Capture the cell that displays the provided text and extract its [X, Y] central coordinate. 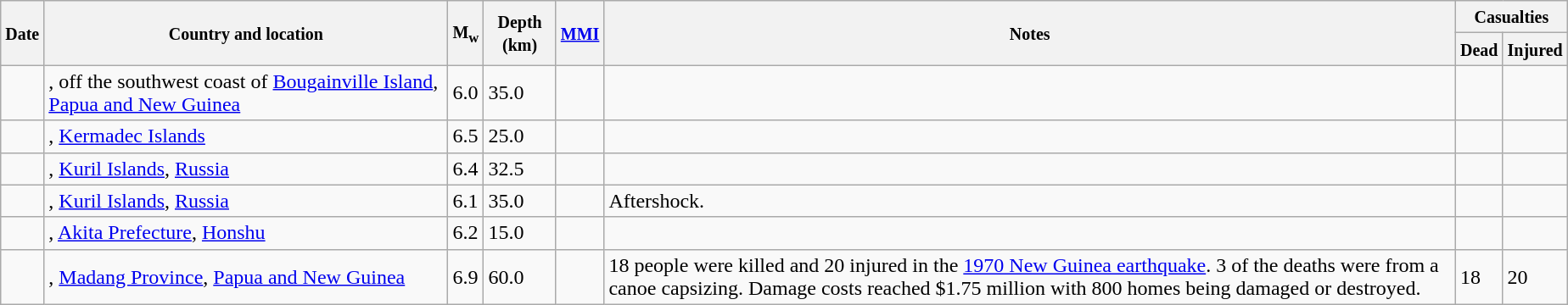
60.0 [519, 276]
MMI [580, 33]
25.0 [519, 136]
6.0 [466, 93]
18 [1479, 276]
Casualties [1511, 17]
Injured [1535, 49]
, Madang Province, Papua and New Guinea [246, 276]
20 [1535, 276]
6.9 [466, 276]
6.1 [466, 201]
Dead [1479, 49]
15.0 [519, 233]
Country and location [246, 33]
Aftershock. [1030, 201]
Notes [1030, 33]
, off the southwest coast of Bougainville Island, Papua and New Guinea [246, 93]
Mw [466, 33]
Date [22, 33]
6.5 [466, 136]
6.4 [466, 169]
, Akita Prefecture, Honshu [246, 233]
32.5 [519, 169]
, Kermadec Islands [246, 136]
Depth (km) [519, 33]
6.2 [466, 233]
